Detect which cell encompasses the target text, then output its [X, Y] center coordinate. 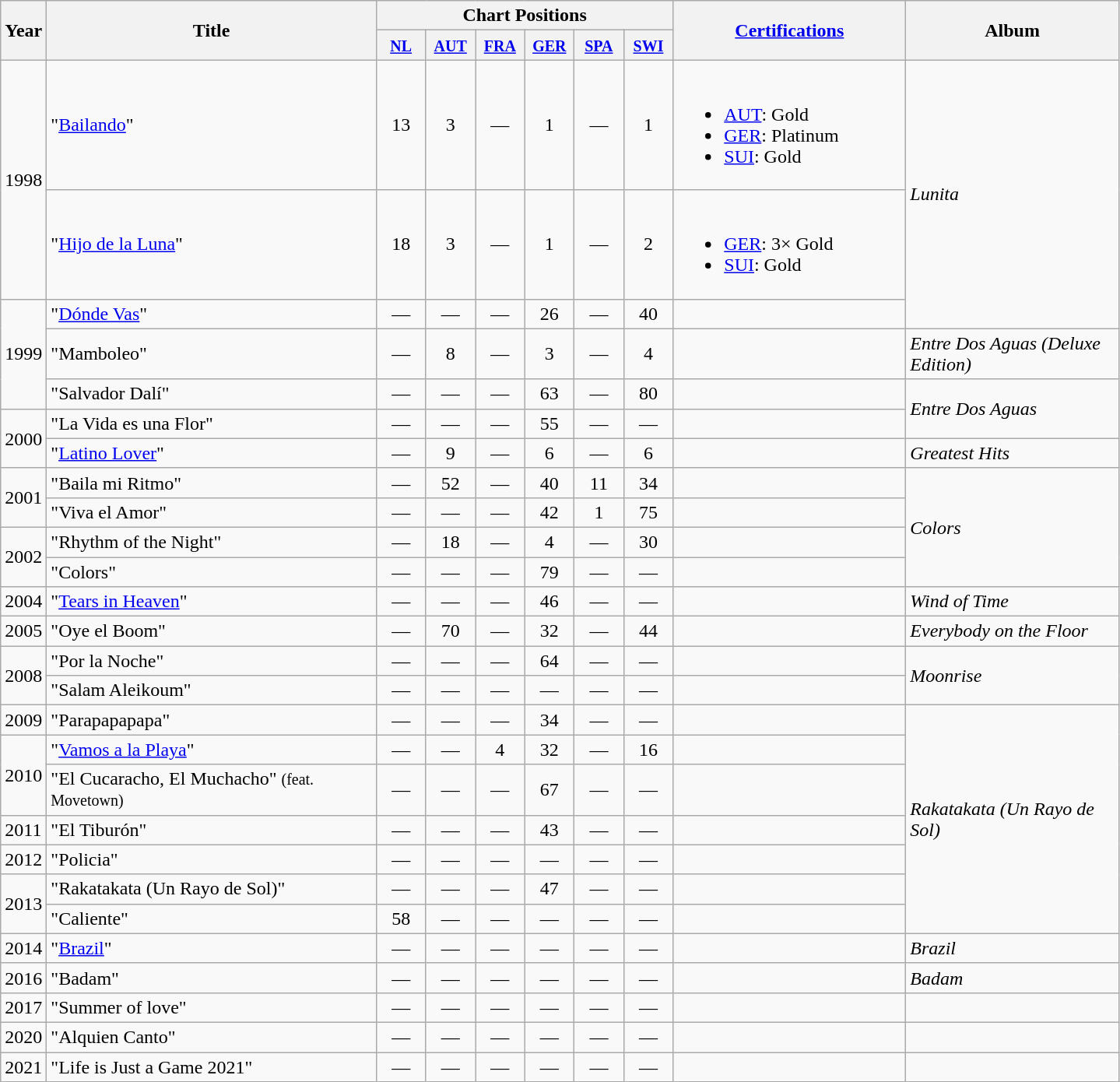
"Rhythm of the Night" [212, 542]
Badam [1013, 978]
GER: 3× GoldSUI: Gold [789, 244]
2012 [23, 859]
Everybody on the Floor [1013, 631]
2004 [23, 602]
"El Cucaracho, El Muchacho" (feat. Movetown) [212, 789]
"Baila mi Ritmo" [212, 483]
"Mamboleo" [212, 353]
"Viva el Amor" [212, 512]
1999 [23, 353]
67 [549, 789]
Certifications [789, 30]
"Dónde Vas" [212, 314]
"Caliente" [212, 919]
8 [451, 353]
64 [549, 661]
Rakatakata (Un Rayo de Sol) [1013, 819]
Lunita [1013, 195]
55 [549, 423]
46 [549, 602]
"Bailando" [212, 125]
42 [549, 512]
1998 [23, 179]
"Brazil" [212, 948]
"Rakatakata (Un Rayo de Sol)" [212, 889]
Entre Dos Aguas [1013, 409]
63 [549, 394]
"Hijo de la Luna" [212, 244]
70 [451, 631]
"Por la Noche" [212, 661]
2017 [23, 1007]
"Parapapapapa" [212, 720]
AUT: GoldGER: PlatinumSUI: Gold [789, 125]
43 [549, 830]
SPA [599, 45]
Entre Dos Aguas (Deluxe Edition) [1013, 353]
26 [549, 314]
"Oye el Boom" [212, 631]
AUT [451, 45]
52 [451, 483]
Brazil [1013, 948]
"Tears in Heaven" [212, 602]
"Salam Aleikoum" [212, 690]
Album [1013, 30]
Colors [1013, 527]
2000 [23, 438]
Greatest Hits [1013, 453]
"Life is Just a Game 2021" [212, 1067]
"Alquien Canto" [212, 1037]
16 [648, 750]
11 [599, 483]
2014 [23, 948]
2 [648, 244]
"Badam" [212, 978]
"Latino Lover" [212, 453]
80 [648, 394]
44 [648, 631]
2021 [23, 1067]
2013 [23, 904]
"El Tiburón" [212, 830]
NL [401, 45]
2002 [23, 557]
Wind of Time [1013, 602]
2008 [23, 676]
75 [648, 512]
SWI [648, 45]
2001 [23, 497]
2011 [23, 830]
"Policia" [212, 859]
2016 [23, 978]
Year [23, 30]
9 [451, 453]
2010 [23, 775]
"Colors" [212, 572]
58 [401, 919]
"Salvador Dalí" [212, 394]
2020 [23, 1037]
13 [401, 125]
FRA [500, 45]
GER [549, 45]
2005 [23, 631]
30 [648, 542]
"Vamos a la Playa" [212, 750]
47 [549, 889]
79 [549, 572]
"La Vida es una Flor" [212, 423]
2009 [23, 720]
"Summer of love" [212, 1007]
Moonrise [1013, 676]
Title [212, 30]
Chart Positions [525, 16]
